Determine the (X, Y) coordinate at the center of the cell enclosing the given text.  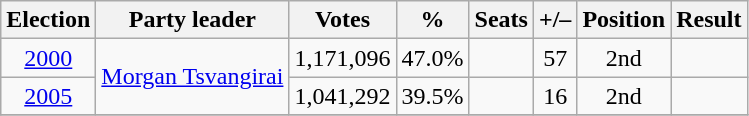
1,171,096 (342, 58)
Morgan Tsvangirai (192, 77)
% (432, 20)
Election (48, 20)
57 (554, 58)
Votes (342, 20)
Position (624, 20)
16 (554, 96)
+/– (554, 20)
Party leader (192, 20)
Seats (501, 20)
2005 (48, 96)
1,041,292 (342, 96)
2000 (48, 58)
39.5% (432, 96)
47.0% (432, 58)
Result (709, 20)
